Find where the given text appears and provide that cell's center as [X, Y] coordinate. 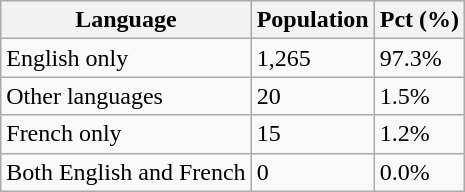
Population [312, 20]
1.5% [419, 96]
20 [312, 96]
English only [126, 58]
French only [126, 134]
Other languages [126, 96]
Both English and French [126, 172]
1.2% [419, 134]
15 [312, 134]
Pct (%) [419, 20]
Language [126, 20]
0.0% [419, 172]
0 [312, 172]
1,265 [312, 58]
97.3% [419, 58]
